Locate the cell with the specified text and output its (x, y) center coordinate. 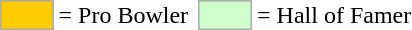
= Pro Bowler (124, 15)
